Scan for the cell matching the given text and deliver its [X, Y] coordinate at center. 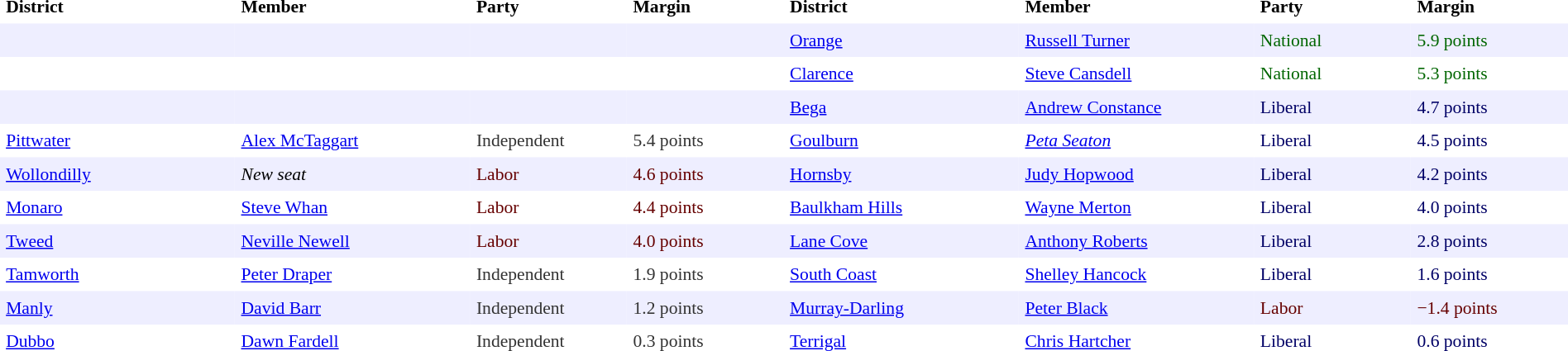
Judy Hopwood [1136, 173]
Monaro [117, 207]
Peter Draper [352, 274]
Lane Cove [901, 241]
Neville Newell [352, 241]
1.2 points [705, 307]
Murray-Darling [901, 307]
New seat [352, 173]
Andrew Constance [1136, 107]
1.6 points [1489, 274]
Shelley Hancock [1136, 274]
South Coast [901, 274]
Orange [901, 40]
Manly [117, 307]
Steve Cansdell [1136, 74]
4.6 points [705, 173]
Russell Turner [1136, 40]
Hornsby [901, 173]
Baulkham Hills [901, 207]
1.9 points [705, 274]
4.5 points [1489, 140]
5.4 points [705, 140]
Tamworth [117, 274]
Anthony Roberts [1136, 241]
2.8 points [1489, 241]
Wayne Merton [1136, 207]
−1.4 points [1489, 307]
Peta Seaton [1136, 140]
Peter Black [1136, 307]
Bega [901, 107]
4.2 points [1489, 173]
4.4 points [705, 207]
Goulburn [901, 140]
Steve Whan [352, 207]
Pittwater [117, 140]
5.9 points [1489, 40]
5.3 points [1489, 74]
David Barr [352, 307]
4.7 points [1489, 107]
Wollondilly [117, 173]
Alex McTaggart [352, 140]
Tweed [117, 241]
Clarence [901, 74]
